Determine the (x, y) coordinate at the center of the cell enclosing the given text.  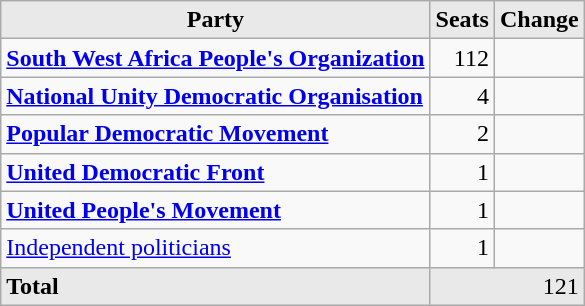
Independent politicians (216, 248)
United People's Movement (216, 210)
Seats (462, 20)
121 (507, 286)
Total (216, 286)
Party (216, 20)
4 (462, 96)
Change (539, 20)
112 (462, 58)
Popular Democratic Movement (216, 134)
United Democratic Front (216, 172)
South West Africa People's Organization (216, 58)
2 (462, 134)
National Unity Democratic Organisation (216, 96)
